Provide the [X, Y] coordinate of the cell's center where the given text is located.  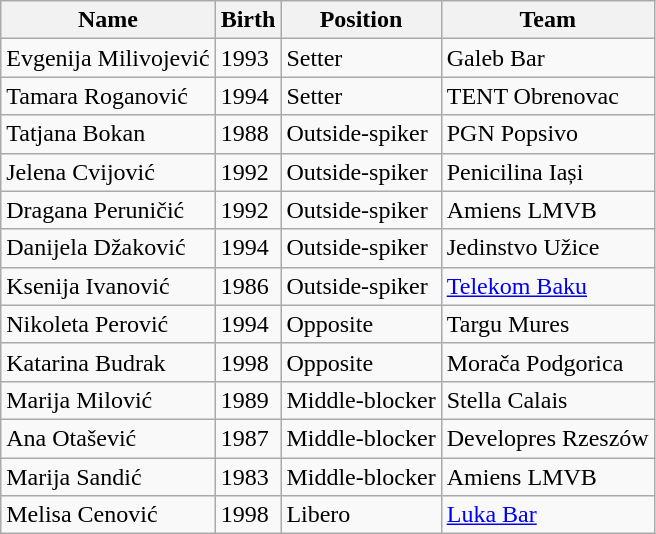
Tamara Roganović [108, 96]
Nikoleta Perović [108, 324]
PGN Popsivo [548, 134]
Targu Mures [548, 324]
Dragana Peruničić [108, 210]
Tatjana Bokan [108, 134]
Marija Milović [108, 400]
Morača Podgorica [548, 362]
1988 [248, 134]
Ksenija Ivanović [108, 286]
1986 [248, 286]
Evgenija Milivojević [108, 58]
1989 [248, 400]
Name [108, 20]
Luka Bar [548, 515]
Danijela Džaković [108, 248]
1987 [248, 438]
Position [361, 20]
1983 [248, 477]
TENT Obrenovac [548, 96]
Galeb Bar [548, 58]
Jedinstvo Užice [548, 248]
Libero [361, 515]
Jelena Cvijović [108, 172]
1993 [248, 58]
Katarina Budrak [108, 362]
Marija Sandić [108, 477]
Developres Rzeszów [548, 438]
Birth [248, 20]
Ana Otašević [108, 438]
Penicilina Iași [548, 172]
Team [548, 20]
Stella Calais [548, 400]
Telekom Baku [548, 286]
Melisa Cenović [108, 515]
